Extract the (X, Y) coordinate from the center of the cell holding the provided text.  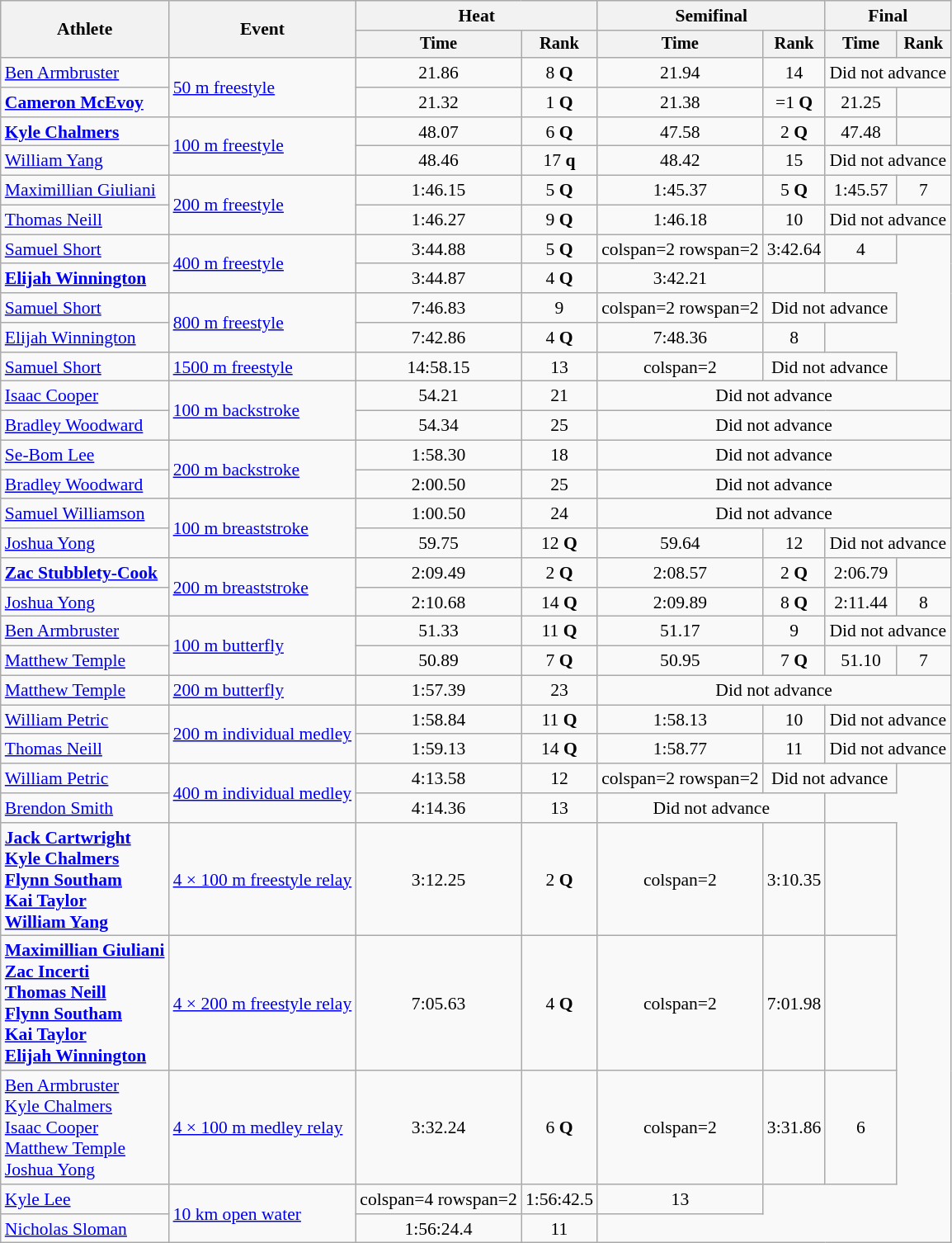
Athlete (85, 30)
1:45.57 (860, 191)
14:58.15 (439, 367)
21 (559, 396)
100 m breaststroke (262, 528)
Event (262, 30)
200 m backstroke (262, 470)
200 m individual medley (262, 735)
1:46.15 (439, 191)
10 km open water (262, 1213)
21.38 (680, 102)
1:00.50 (439, 514)
Samuel Williamson (85, 514)
54.34 (439, 426)
2:11.44 (860, 603)
Semifinal (711, 16)
2:10.68 (439, 603)
1:59.13 (439, 749)
1:46.27 (439, 220)
Heat (477, 16)
3:44.88 (439, 249)
1:58.13 (680, 720)
Kyle Chalmers (85, 132)
21.94 (680, 73)
24 (559, 514)
50.89 (439, 661)
3:42.21 (680, 279)
48.42 (680, 161)
3:12.25 (439, 880)
18 (559, 456)
Se-Bom Lee (85, 456)
9 Q (559, 220)
59.64 (680, 543)
Maximillian Giuliani (85, 191)
800 m freestyle (262, 322)
23 (559, 691)
2:08.57 (680, 573)
Brendon Smith (85, 808)
21.25 (860, 102)
400 m freestyle (262, 264)
14 (794, 73)
12 Q (559, 543)
200 m breaststroke (262, 588)
51.33 (439, 631)
William Yang (85, 161)
100 m butterfly (262, 645)
2:09.49 (439, 573)
Maximillian GiulianiZac IncertiThomas NeillFlynn SouthamKai TaylorElijah Winnington (85, 1004)
48.07 (439, 132)
3:32.24 (439, 1127)
21.86 (439, 73)
1:45.37 (680, 191)
47.58 (680, 132)
7:48.36 (680, 338)
1500 m freestyle (262, 367)
200 m freestyle (262, 205)
Cameron McEvoy (85, 102)
1:58.77 (680, 749)
3:31.86 (794, 1127)
=1 Q (794, 102)
colspan=4 rowspan=2 (439, 1199)
59.75 (439, 543)
7:42.86 (439, 338)
7:46.83 (439, 308)
1:57.39 (439, 691)
3:10.35 (794, 880)
Final (888, 16)
50 m freestyle (262, 87)
4 (860, 249)
6 (860, 1127)
21.32 (439, 102)
200 m butterfly (262, 691)
1:58.84 (439, 720)
3:44.87 (439, 279)
4 × 200 m freestyle relay (262, 1004)
2:06.79 (860, 573)
51.10 (860, 661)
2:09.89 (680, 603)
Zac Stubblety-Cook (85, 573)
15 (794, 161)
50.95 (680, 661)
2:00.50 (439, 484)
Jack CartwrightKyle ChalmersFlynn SouthamKai TaylorWilliam Yang (85, 880)
17 q (559, 161)
Isaac Cooper (85, 396)
3:42.64 (794, 249)
7:01.98 (794, 1004)
1 Q (559, 102)
11 (794, 749)
54.21 (439, 396)
100 m freestyle (262, 147)
1:56:42.5 (559, 1199)
48.46 (439, 161)
Ben ArmbrusterKyle ChalmersIsaac CooperMatthew TempleJoshua Yong (85, 1127)
400 m individual medley (262, 792)
51.17 (680, 631)
Kyle Lee (85, 1199)
7:05.63 (439, 1004)
4:13.58 (439, 778)
4:14.36 (439, 808)
47.48 (860, 132)
1:58.30 (439, 456)
100 m backstroke (262, 411)
1:46.18 (680, 220)
4 × 100 m medley relay (262, 1127)
4 × 100 m freestyle relay (262, 880)
